Scan for the cell matching the given text and deliver its [X, Y] coordinate at center. 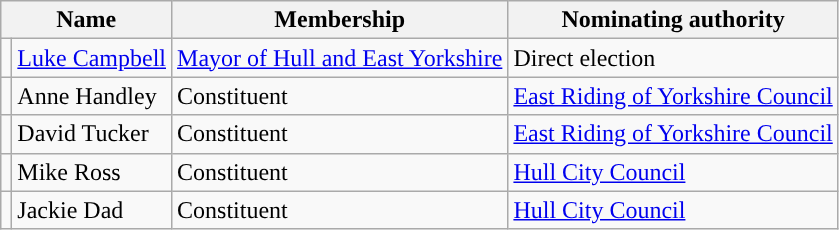
Mayor of Hull and East Yorkshire [340, 58]
Membership [340, 20]
Luke Campbell [92, 58]
Direct election [673, 58]
Jackie Dad [92, 210]
Name [86, 20]
David Tucker [92, 134]
Nominating authority [673, 20]
Anne Handley [92, 96]
Mike Ross [92, 172]
